Provide the (x, y) coordinate of the cell's center where the given text is located.  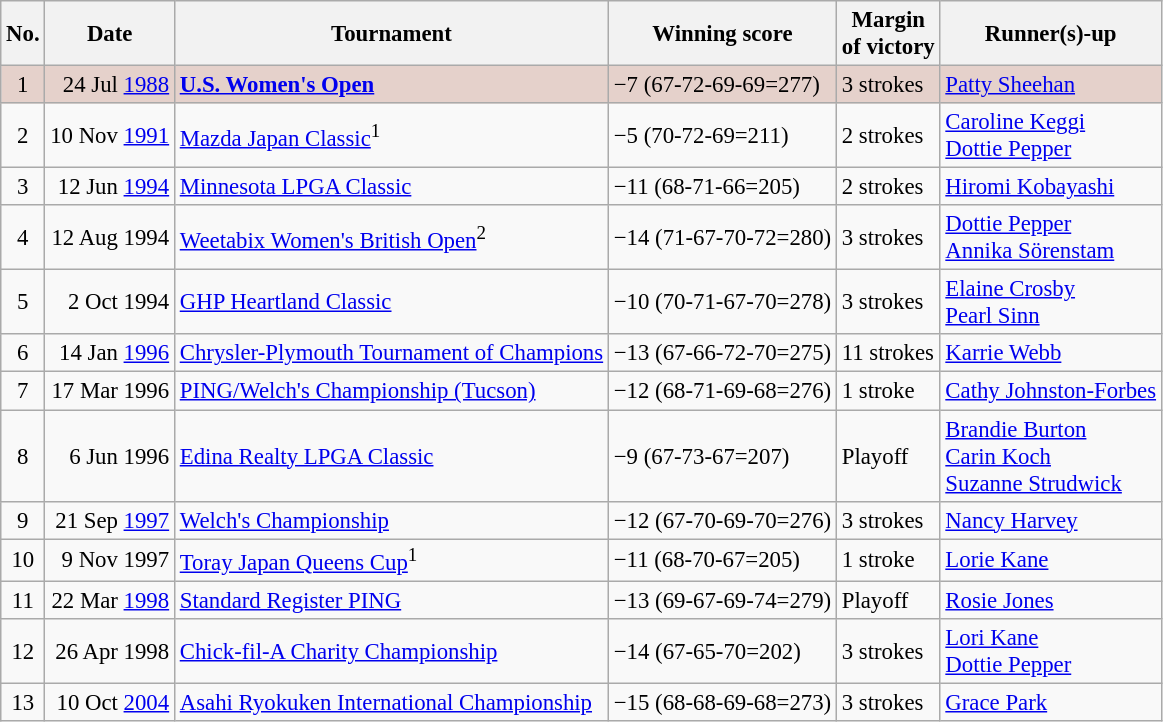
−7 (67-72-69-69=277) (722, 85)
10 Nov 1991 (110, 136)
−5 (70-72-69=211) (722, 136)
21 Sep 1997 (110, 520)
Weetabix Women's British Open2 (391, 238)
6 Jun 1996 (110, 456)
−14 (71-67-70-72=280) (722, 238)
10 (23, 560)
Lori Kane Dottie Pepper (1050, 652)
Runner(s)-up (1050, 34)
1 (23, 85)
Edina Realty LPGA Classic (391, 456)
Standard Register PING (391, 600)
Caroline Keggi Dottie Pepper (1050, 136)
−13 (69-67-69-74=279) (722, 600)
3 (23, 187)
24 Jul 1988 (110, 85)
Marginof victory (888, 34)
9 (23, 520)
Chick-fil-A Charity Championship (391, 652)
12 Jun 1994 (110, 187)
11 strokes (888, 353)
Mazda Japan Classic1 (391, 136)
14 Jan 1996 (110, 353)
Tournament (391, 34)
Dottie Pepper Annika Sörenstam (1050, 238)
−13 (67-66-72-70=275) (722, 353)
Date (110, 34)
Lorie Kane (1050, 560)
7 (23, 391)
Elaine Crosby Pearl Sinn (1050, 302)
Brandie Burton Carin Koch Suzanne Strudwick (1050, 456)
13 (23, 702)
Grace Park (1050, 702)
PING/Welch's Championship (Tucson) (391, 391)
−10 (70-71-67-70=278) (722, 302)
−12 (68-71-69-68=276) (722, 391)
−11 (68-70-67=205) (722, 560)
−11 (68-71-66=205) (722, 187)
Karrie Webb (1050, 353)
17 Mar 1996 (110, 391)
Welch's Championship (391, 520)
U.S. Women's Open (391, 85)
6 (23, 353)
No. (23, 34)
−14 (67-65-70=202) (722, 652)
−15 (68-68-69-68=273) (722, 702)
GHP Heartland Classic (391, 302)
Nancy Harvey (1050, 520)
Chrysler-Plymouth Tournament of Champions (391, 353)
11 (23, 600)
9 Nov 1997 (110, 560)
10 Oct 2004 (110, 702)
Hiromi Kobayashi (1050, 187)
12 Aug 1994 (110, 238)
4 (23, 238)
22 Mar 1998 (110, 600)
Rosie Jones (1050, 600)
Minnesota LPGA Classic (391, 187)
−9 (67-73-67=207) (722, 456)
26 Apr 1998 (110, 652)
Toray Japan Queens Cup1 (391, 560)
Winning score (722, 34)
12 (23, 652)
2 (23, 136)
Patty Sheehan (1050, 85)
8 (23, 456)
Cathy Johnston-Forbes (1050, 391)
−12 (67-70-69-70=276) (722, 520)
5 (23, 302)
Asahi Ryokuken International Championship (391, 702)
2 Oct 1994 (110, 302)
